Detect which cell encompasses the target text, then output its (x, y) center coordinate. 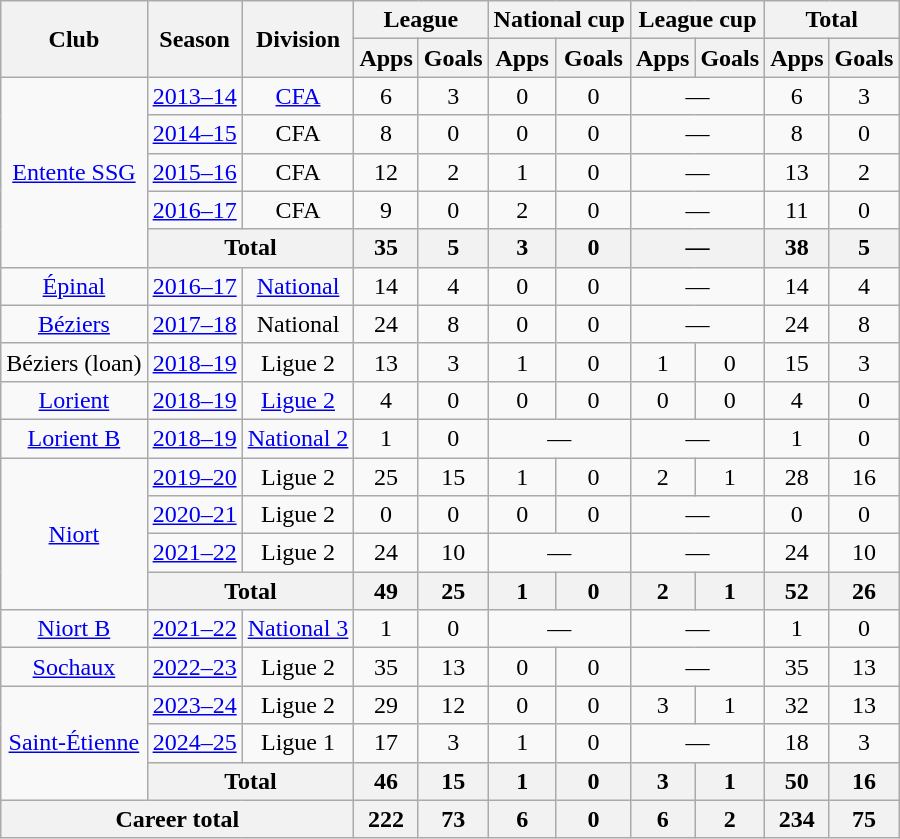
2023–24 (194, 705)
50 (797, 781)
2019–20 (194, 477)
222 (386, 819)
National 2 (298, 438)
Lorient (74, 400)
Entente SSG (74, 172)
League (421, 20)
18 (797, 743)
9 (386, 210)
32 (797, 705)
Division (298, 39)
29 (386, 705)
Career total (178, 819)
National cup (559, 20)
Ligue 1 (298, 743)
Niort B (74, 629)
Béziers (74, 324)
234 (797, 819)
Season (194, 39)
Béziers (loan) (74, 362)
Club (74, 39)
52 (797, 591)
38 (797, 248)
Lorient B (74, 438)
2015–16 (194, 172)
17 (386, 743)
26 (864, 591)
2022–23 (194, 667)
11 (797, 210)
2024–25 (194, 743)
2020–21 (194, 515)
28 (797, 477)
League cup (697, 20)
2013–14 (194, 96)
73 (453, 819)
Niort (74, 534)
46 (386, 781)
49 (386, 591)
Sochaux (74, 667)
75 (864, 819)
Épinal (74, 286)
National 3 (298, 629)
2017–18 (194, 324)
Saint-Étienne (74, 743)
2014–15 (194, 134)
